Scan for the cell matching the given text and deliver its [x, y] coordinate at center. 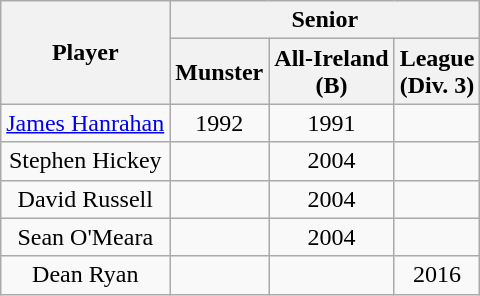
Player [86, 52]
All-Ireland(B) [332, 72]
Senior [325, 20]
James Hanrahan [86, 123]
Dean Ryan [86, 275]
2016 [437, 275]
Munster [220, 72]
David Russell [86, 199]
League(Div. 3) [437, 72]
1991 [332, 123]
Stephen Hickey [86, 161]
Sean O'Meara [86, 237]
1992 [220, 123]
